Search for the cell housing the specified text and yield its [x, y] center coordinate. 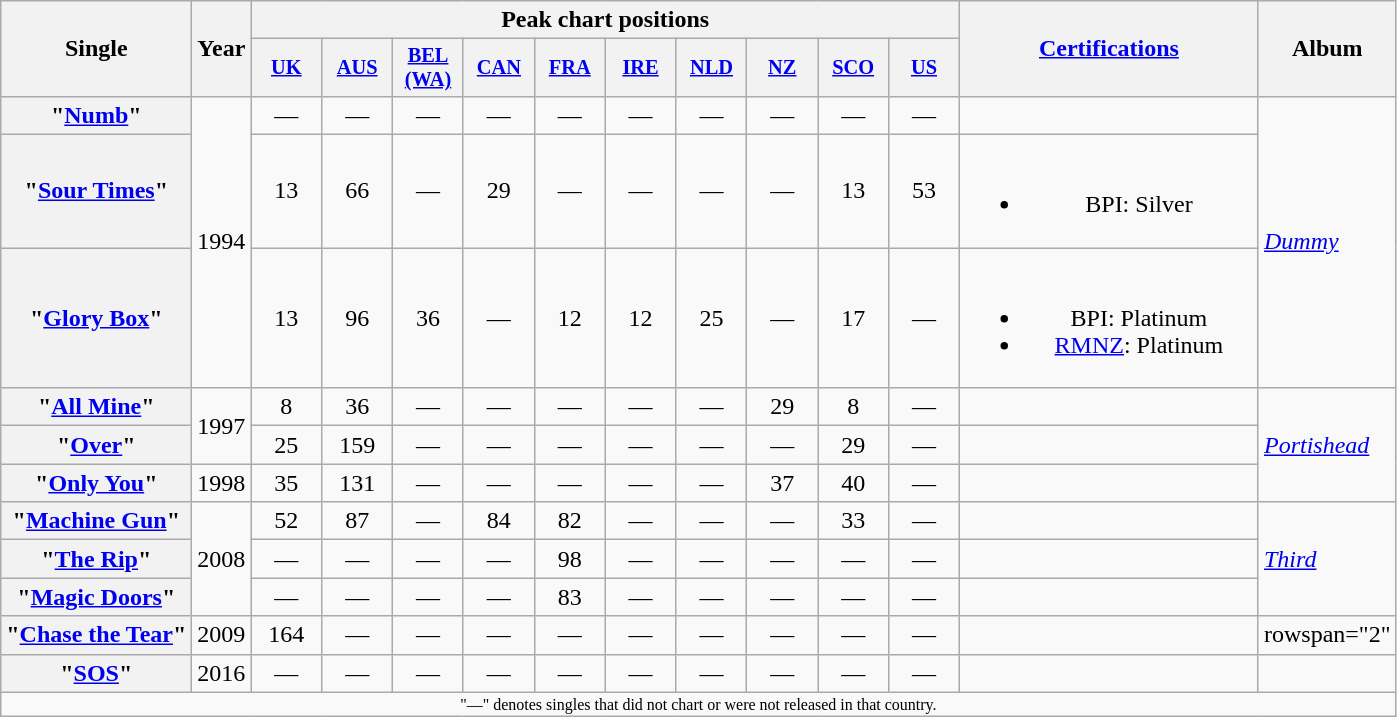
33 [854, 521]
1994 [222, 242]
83 [570, 597]
Portishead [1327, 445]
"Over" [96, 445]
Album [1327, 49]
53 [924, 192]
BEL(WA) [428, 68]
FRA [570, 68]
98 [570, 559]
"Glory Box" [96, 318]
IRE [640, 68]
NLD [712, 68]
1997 [222, 426]
Peak chart positions [606, 20]
17 [854, 318]
"Numb" [96, 115]
Certifications [1108, 49]
159 [358, 445]
"Only You" [96, 483]
BPI: PlatinumRMNZ: Platinum [1108, 318]
AUS [358, 68]
"All Mine" [96, 407]
84 [498, 521]
37 [782, 483]
1998 [222, 483]
"Chase the Tear" [96, 635]
"The Rip" [96, 559]
"Magic Doors" [96, 597]
Dummy [1327, 242]
SCO [854, 68]
96 [358, 318]
"Machine Gun" [96, 521]
rowspan="2" [1327, 635]
164 [286, 635]
US [924, 68]
NZ [782, 68]
2016 [222, 673]
"SOS" [96, 673]
Year [222, 49]
CAN [498, 68]
66 [358, 192]
"—" denotes singles that did not chart or were not released in that country. [698, 704]
2009 [222, 635]
BPI: Silver [1108, 192]
52 [286, 521]
35 [286, 483]
40 [854, 483]
131 [358, 483]
82 [570, 521]
"Sour Times" [96, 192]
2008 [222, 559]
87 [358, 521]
Single [96, 49]
Third [1327, 559]
UK [286, 68]
